Return (X, Y) of the center of cell containing provided text 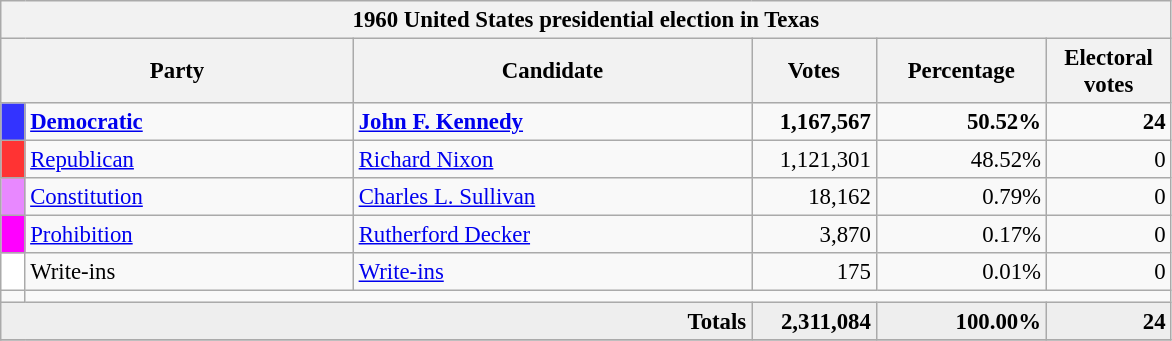
18,162 (814, 197)
48.52% (961, 160)
50.52% (961, 122)
Votes (814, 72)
Constitution (189, 197)
Percentage (961, 72)
Prohibition (189, 235)
0.79% (961, 197)
Richard Nixon (552, 160)
1960 United States presidential election in Texas (586, 20)
175 (814, 273)
0.01% (961, 273)
2,311,084 (814, 321)
Democratic (189, 122)
Republican (189, 160)
1,167,567 (814, 122)
0.17% (961, 235)
3,870 (814, 235)
100.00% (961, 321)
Party (178, 72)
Charles L. Sullivan (552, 197)
Rutherford Decker (552, 235)
Candidate (552, 72)
1,121,301 (814, 160)
Totals (376, 321)
John F. Kennedy (552, 122)
Electoral votes (1108, 72)
